Identify which cell holds the provided text, then report its [x, y] central coordinate. 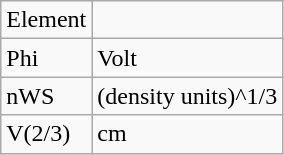
cm [188, 134]
Phi [46, 58]
V(2/3) [46, 134]
Element [46, 20]
Volt [188, 58]
nWS [46, 96]
(density units)^1/3 [188, 96]
